Output the (x, y) coordinate of the center of the cell containing the given text.  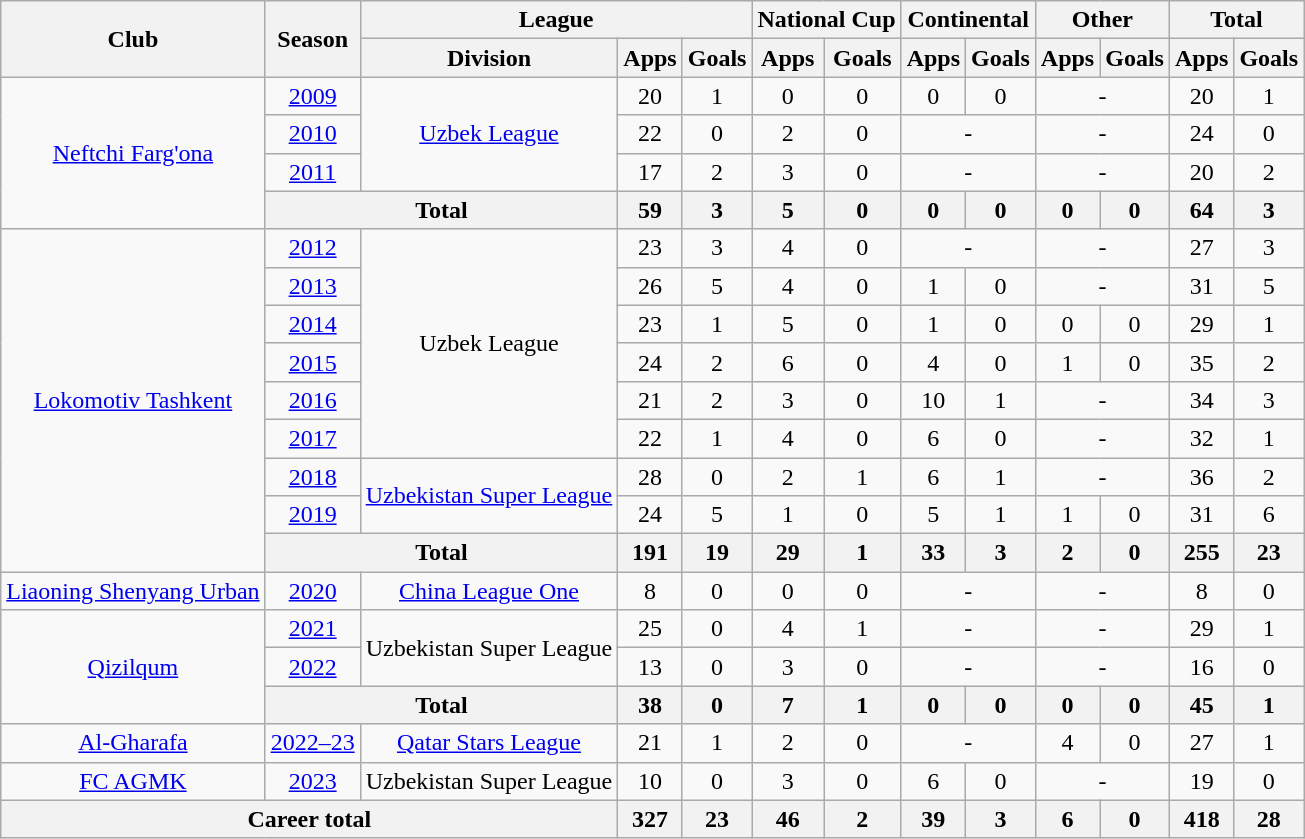
2012 (312, 248)
2009 (312, 96)
191 (650, 553)
2020 (312, 591)
Other (1102, 20)
FC AGMK (133, 781)
327 (650, 819)
64 (1201, 210)
2010 (312, 134)
2019 (312, 515)
2017 (312, 438)
33 (933, 553)
32 (1201, 438)
Neftchi Farg'ona (133, 153)
Qizilqum (133, 667)
2015 (312, 362)
2016 (312, 400)
7 (788, 705)
China League One (489, 591)
255 (1201, 553)
418 (1201, 819)
46 (788, 819)
Division (489, 58)
16 (1201, 667)
59 (650, 210)
Season (312, 39)
35 (1201, 362)
26 (650, 286)
2018 (312, 477)
2013 (312, 286)
League (556, 20)
Liaoning Shenyang Urban (133, 591)
36 (1201, 477)
13 (650, 667)
Lokomotiv Tashkent (133, 400)
2021 (312, 629)
Continental (968, 20)
2014 (312, 324)
17 (650, 172)
25 (650, 629)
2022 (312, 667)
Al-Gharafa (133, 743)
Qatar Stars League (489, 743)
Career total (310, 819)
45 (1201, 705)
34 (1201, 400)
National Cup (826, 20)
39 (933, 819)
2011 (312, 172)
Club (133, 39)
2022–23 (312, 743)
38 (650, 705)
2023 (312, 781)
